For the text-containing cell, return its midpoint in [x, y] coordinate format. 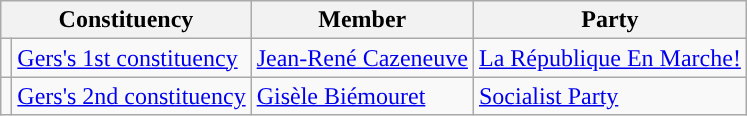
Member [362, 20]
Socialist Party [610, 96]
Gers's 1st constituency [132, 58]
Jean-René Cazeneuve [362, 58]
Constituency [126, 20]
Party [610, 20]
La République En Marche! [610, 58]
Gers's 2nd constituency [132, 96]
Gisèle Biémouret [362, 96]
